Identify which cell holds the provided text, then report its [X, Y] central coordinate. 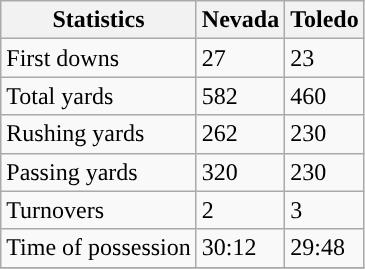
30:12 [240, 248]
Rushing yards [99, 134]
27 [240, 58]
Turnovers [99, 210]
Nevada [240, 20]
Total yards [99, 96]
Statistics [99, 20]
Toledo [325, 20]
23 [325, 58]
460 [325, 96]
Passing yards [99, 172]
2 [240, 210]
582 [240, 96]
3 [325, 210]
Time of possession [99, 248]
First downs [99, 58]
320 [240, 172]
29:48 [325, 248]
262 [240, 134]
